Locate the cell with the specified text and output its [X, Y] center coordinate. 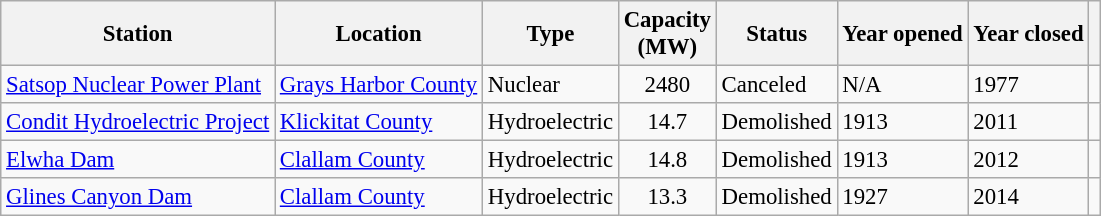
Glines Canyon Dam [138, 197]
2480 [667, 85]
Canceled [776, 85]
Klickitat County [379, 122]
Year closed [1028, 34]
2014 [1028, 197]
Condit Hydroelectric Project [138, 122]
14.8 [667, 160]
1927 [902, 197]
Elwha Dam [138, 160]
Year opened [902, 34]
Grays Harbor County [379, 85]
Capacity(MW) [667, 34]
Status [776, 34]
2012 [1028, 160]
Location [379, 34]
2011 [1028, 122]
Nuclear [551, 85]
Station [138, 34]
Type [551, 34]
N/A [902, 85]
1977 [1028, 85]
Satsop Nuclear Power Plant [138, 85]
13.3 [667, 197]
14.7 [667, 122]
